Detect which cell encompasses the target text, then output its [x, y] center coordinate. 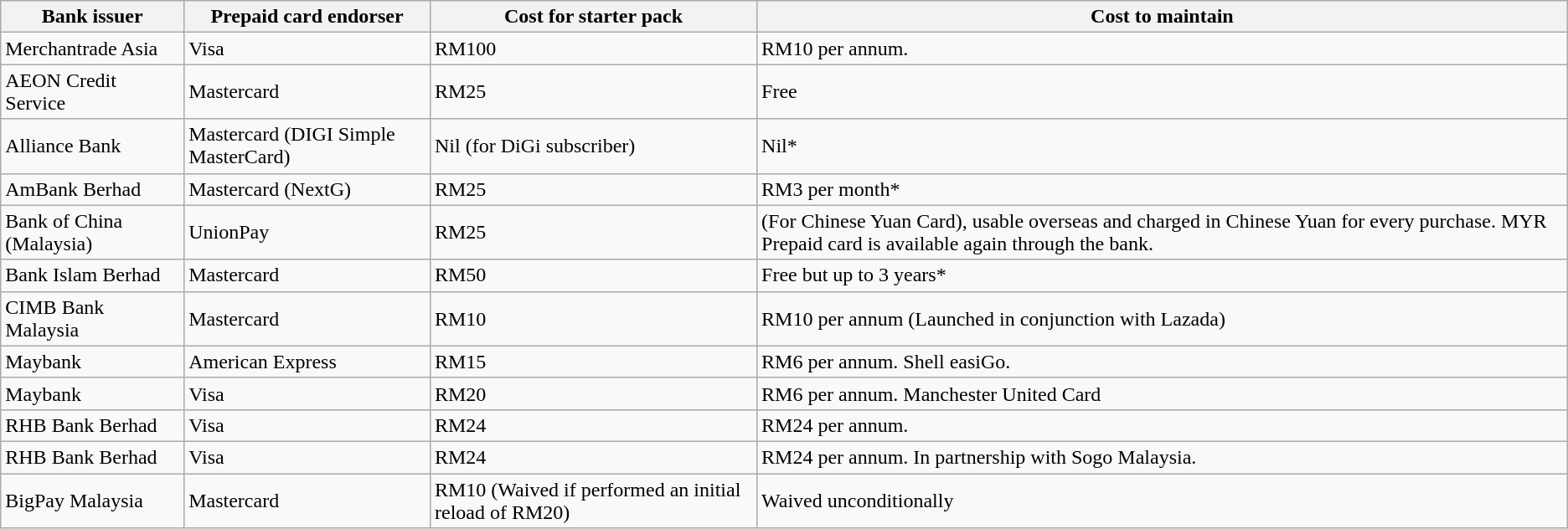
American Express [307, 362]
Bank of China (Malaysia) [92, 233]
Prepaid card endorser [307, 17]
RM10 [593, 318]
Mastercard (NextG) [307, 189]
Nil* [1163, 146]
(For Chinese Yuan Card), usable overseas and charged in Chinese Yuan for every purchase. MYR Prepaid card is available again through the bank. [1163, 233]
CIMB Bank Malaysia [92, 318]
RM20 [593, 393]
Mastercard (DIGI Simple MasterCard) [307, 146]
RM15 [593, 362]
RM6 per annum. Shell easiGo. [1163, 362]
Free [1163, 92]
Merchantrade Asia [92, 49]
BigPay Malaysia [92, 501]
RM24 per annum. [1163, 425]
AEON Credit Service [92, 92]
Free but up to 3 years* [1163, 275]
RM10 (Waived if performed an initial reload of RM20) [593, 501]
RM100 [593, 49]
RM3 per month* [1163, 189]
RM50 [593, 275]
Alliance Bank [92, 146]
RM10 per annum (Launched in conjunction with Lazada) [1163, 318]
Waived unconditionally [1163, 501]
AmBank Berhad [92, 189]
Cost to maintain [1163, 17]
Cost for starter pack [593, 17]
Bank issuer [92, 17]
RM10 per annum. [1163, 49]
RM24 per annum. In partnership with Sogo Malaysia. [1163, 457]
Bank Islam Berhad [92, 275]
RM6 per annum. Manchester United Card [1163, 393]
Nil (for DiGi subscriber) [593, 146]
UnionPay [307, 233]
